Extract the (x, y) coordinate from the center of the cell holding the provided text.  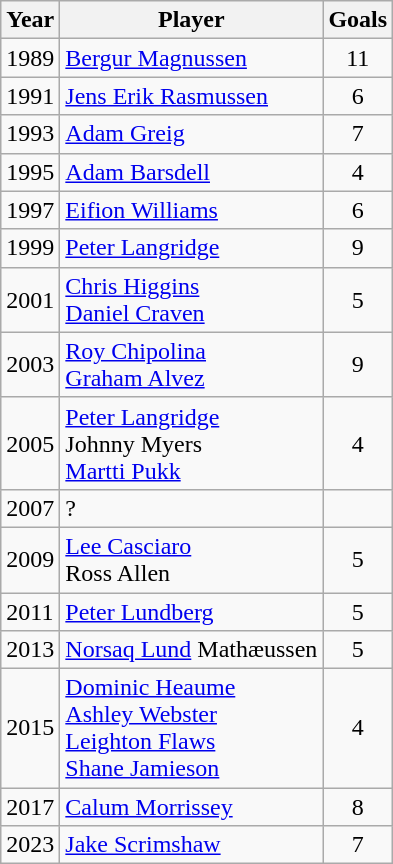
2015 (30, 728)
1999 (30, 248)
Lee Casciaro Ross Allen (192, 560)
2023 (30, 845)
Dominic Heaume Ashley Webster Leighton Flaws Shane Jamieson (192, 728)
2005 (30, 443)
Norsaq Lund Mathæussen (192, 650)
Player (192, 20)
? (192, 508)
2011 (30, 611)
11 (358, 58)
Jake Scrimshaw (192, 845)
2017 (30, 807)
Adam Barsdell (192, 172)
Peter Langridge Johnny Myers Martti Pukk (192, 443)
1997 (30, 210)
Jens Erik Rasmussen (192, 96)
Adam Greig (192, 134)
Bergur Magnussen (192, 58)
2013 (30, 650)
Goals (358, 20)
Peter Langridge (192, 248)
Eifion Williams (192, 210)
Roy Chipolina Graham Alvez (192, 364)
1991 (30, 96)
Chris Higgins Daniel Craven (192, 300)
Peter Lundberg (192, 611)
Calum Morrissey (192, 807)
2001 (30, 300)
1989 (30, 58)
1993 (30, 134)
8 (358, 807)
2003 (30, 364)
Year (30, 20)
2007 (30, 508)
2009 (30, 560)
1995 (30, 172)
